Scan for the cell matching the given text and deliver its [x, y] coordinate at center. 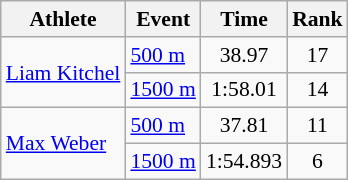
Rank [318, 19]
Max Weber [64, 144]
14 [318, 90]
Athlete [64, 19]
Event [162, 19]
6 [318, 162]
38.97 [244, 55]
Liam Kitchel [64, 72]
11 [318, 126]
1:58.01 [244, 90]
17 [318, 55]
Time [244, 19]
1:54.893 [244, 162]
37.81 [244, 126]
